Search for the cell housing the specified text and yield its (X, Y) center coordinate. 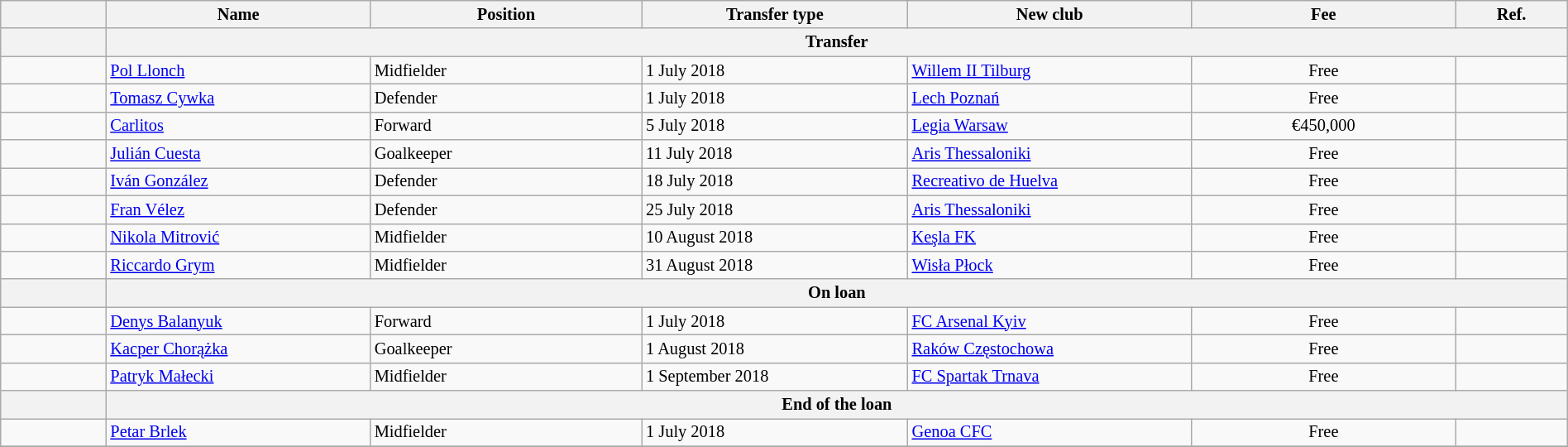
Pol Llonch (238, 70)
31 August 2018 (775, 265)
Iván González (238, 181)
Carlitos (238, 126)
Petar Brlek (238, 432)
Position (506, 14)
Riccardo Grym (238, 265)
Raków Częstochowa (1050, 348)
FC Arsenal Kyiv (1050, 321)
Wisła Płock (1050, 265)
Transfer type (775, 14)
Keşla FK (1050, 238)
18 July 2018 (775, 181)
Transfer (837, 42)
Legia Warsaw (1050, 126)
FC Spartak Trnava (1050, 377)
Nikola Mitrović (238, 238)
Patryk Małecki (238, 377)
Genoa CFC (1050, 432)
Kacper Chorążka (238, 348)
Julián Cuesta (238, 154)
1 September 2018 (775, 377)
Lech Poznań (1050, 98)
11 July 2018 (775, 154)
10 August 2018 (775, 238)
Willem II Tilburg (1050, 70)
Fee (1323, 14)
On loan (837, 293)
1 August 2018 (775, 348)
Denys Balanyuk (238, 321)
Recreativo de Huelva (1050, 181)
25 July 2018 (775, 209)
Tomasz Cywka (238, 98)
5 July 2018 (775, 126)
New club (1050, 14)
Ref. (1512, 14)
End of the loan (837, 405)
Fran Vélez (238, 209)
€450,000 (1323, 126)
Name (238, 14)
